Detect which cell encompasses the target text, then output its [X, Y] center coordinate. 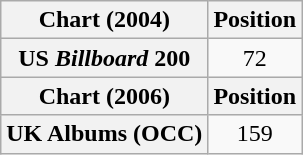
UK Albums (OCC) [104, 134]
72 [255, 58]
Chart (2004) [104, 20]
Chart (2006) [104, 96]
159 [255, 134]
US Billboard 200 [104, 58]
